Pinpoint the cell where the given text exists, returning its (x, y) midpoint coordinate. 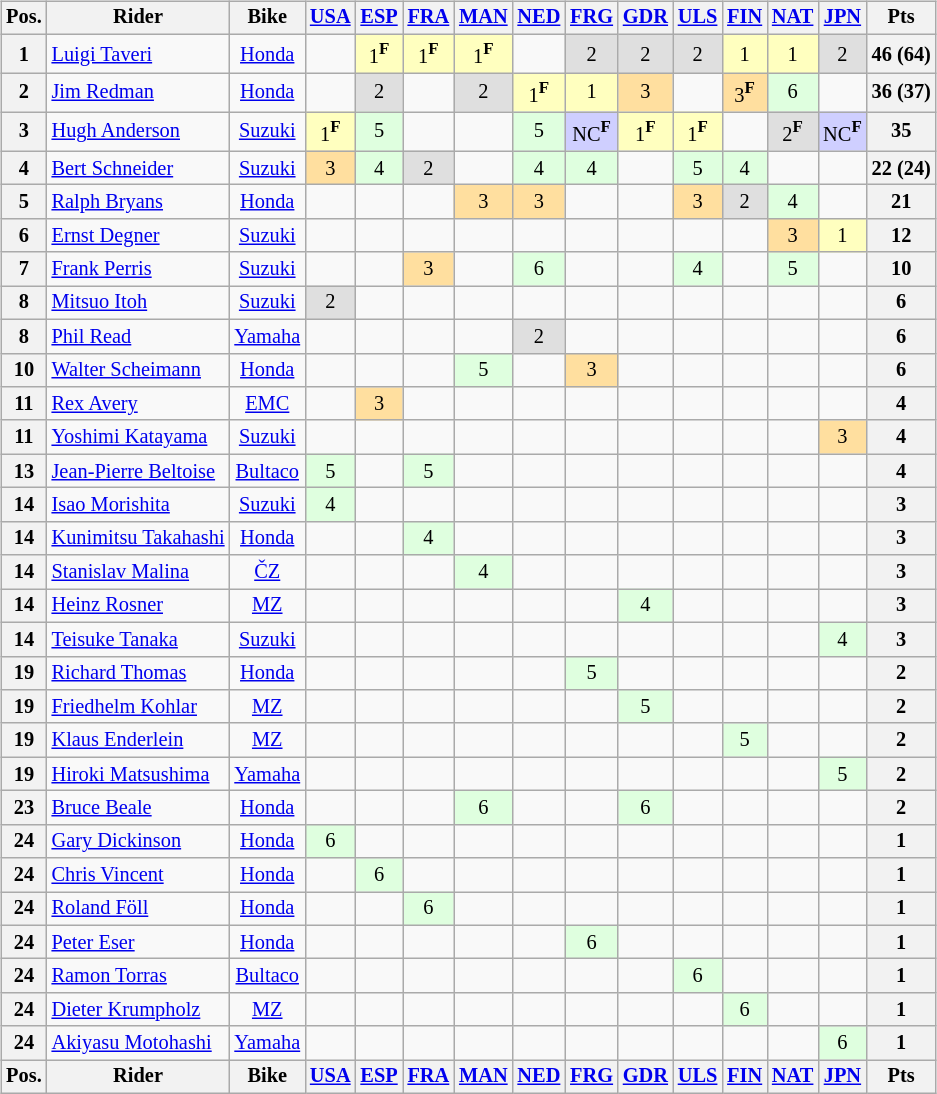
7 (24, 269)
Stanislav Malina (138, 572)
Luigi Taveri (138, 54)
ČZ (267, 572)
Yoshimi Katayama (138, 437)
21 (902, 202)
Phil Read (138, 336)
Mitsuo Itoh (138, 303)
Jean-Pierre Beltoise (138, 471)
Friedhelm Kohlar (138, 707)
Akiyasu Motohashi (138, 1043)
Roland Föll (138, 909)
Kunimitsu Takahashi (138, 538)
EMC (267, 404)
35 (902, 132)
Frank Perris (138, 269)
Dieter Krumpholz (138, 1010)
Gary Dickinson (138, 841)
2F (792, 132)
46 (64) (902, 54)
Bruce Beale (138, 808)
36 (37) (902, 92)
3F (744, 92)
Ralph Bryans (138, 202)
Bert Schneider (138, 168)
Ramon Torras (138, 976)
Klaus Enderlein (138, 740)
Rex Avery (138, 404)
Walter Scheimann (138, 370)
Peter Eser (138, 942)
Jim Redman (138, 92)
12 (902, 235)
Isao Morishita (138, 505)
23 (24, 808)
Teisuke Tanaka (138, 639)
Richard Thomas (138, 673)
Ernst Degner (138, 235)
Chris Vincent (138, 875)
Heinz Rosner (138, 606)
Hiroki Matsushima (138, 774)
Hugh Anderson (138, 132)
13 (24, 471)
22 (24) (902, 168)
